From the cell containing the given text, extract its center point as [x, y] coordinate. 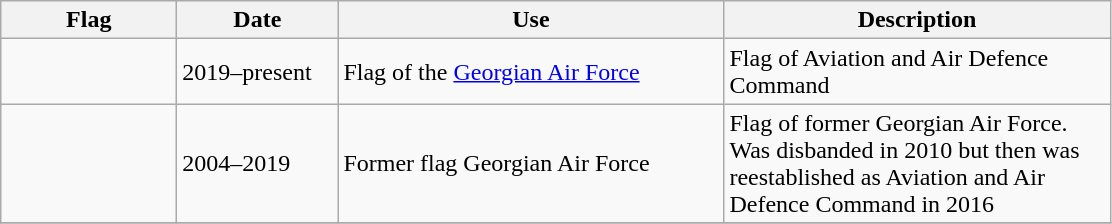
Description [917, 20]
Use [531, 20]
2004–2019 [258, 164]
Former flag Georgian Air Force [531, 164]
Flag of the Georgian Air Force [531, 72]
Flag of Aviation and Air Defence Command [917, 72]
Date [258, 20]
Flag of former Georgian Air Force. Was disbanded in 2010 but then was reestablished as Aviation and Air Defence Command in 2016 [917, 164]
2019–present [258, 72]
Flag [89, 20]
